Return (x, y) of the center of cell containing provided text 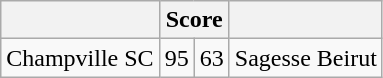
Sagesse Beirut (306, 58)
95 (176, 58)
63 (212, 58)
Score (194, 20)
Champville SC (80, 58)
